Extract the (x, y) coordinate from the center of the cell holding the provided text.  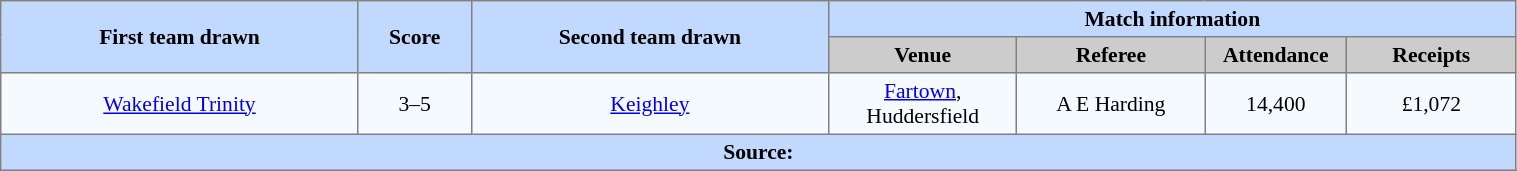
3–5 (414, 104)
Source: (758, 152)
Keighley (650, 104)
Referee (1111, 55)
£1,072 (1432, 104)
14,400 (1276, 104)
First team drawn (180, 37)
Wakefield Trinity (180, 104)
Match information (1172, 19)
Attendance (1276, 55)
Second team drawn (650, 37)
Receipts (1432, 55)
Score (414, 37)
A E Harding (1111, 104)
Venue (923, 55)
Fartown, Huddersfield (923, 104)
